Return the (X, Y) coordinate for the center point of the cell that contains the specified text.  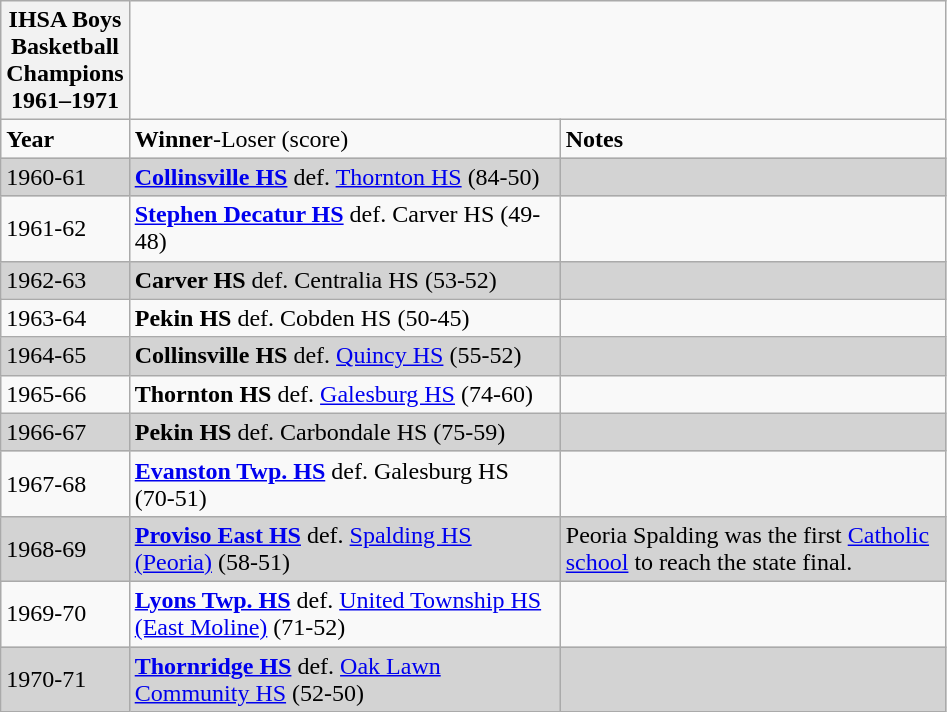
Lyons Twp. HS def. United Township HS (East Moline) (71-52) (344, 614)
1962-63 (65, 280)
Winner-Loser (score) (344, 139)
Thornridge HS def. Oak Lawn Community HS (52-50) (344, 678)
1970-71 (65, 678)
Carver HS def. Centralia HS (53-52) (344, 280)
Peoria Spalding was the first Catholic school to reach the state final. (753, 548)
1964-65 (65, 356)
1965-66 (65, 394)
Collinsville HS def. Quincy HS (55-52) (344, 356)
Collinsville HS def. Thornton HS (84-50) (344, 177)
IHSA Boys Basketball Champions 1961–1971 (65, 60)
1966-67 (65, 432)
Year (65, 139)
Proviso East HS def. Spalding HS (Peoria) (58-51) (344, 548)
Notes (753, 139)
1961-62 (65, 228)
1968-69 (65, 548)
1967-68 (65, 484)
1963-64 (65, 318)
Evanston Twp. HS def. Galesburg HS (70-51) (344, 484)
1969-70 (65, 614)
Thornton HS def. Galesburg HS (74-60) (344, 394)
Pekin HS def. Carbondale HS (75-59) (344, 432)
Pekin HS def. Cobden HS (50-45) (344, 318)
Stephen Decatur HS def. Carver HS (49-48) (344, 228)
1960-61 (65, 177)
